Pinpoint the cell where the given text exists, returning its [X, Y] midpoint coordinate. 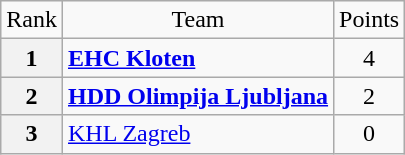
KHL Zagreb [198, 134]
3 [32, 134]
Team [198, 20]
0 [370, 134]
1 [32, 58]
4 [370, 58]
Points [370, 20]
Rank [32, 20]
HDD Olimpija Ljubljana [198, 96]
EHC Kloten [198, 58]
